Search for the cell housing the specified text and yield its (x, y) center coordinate. 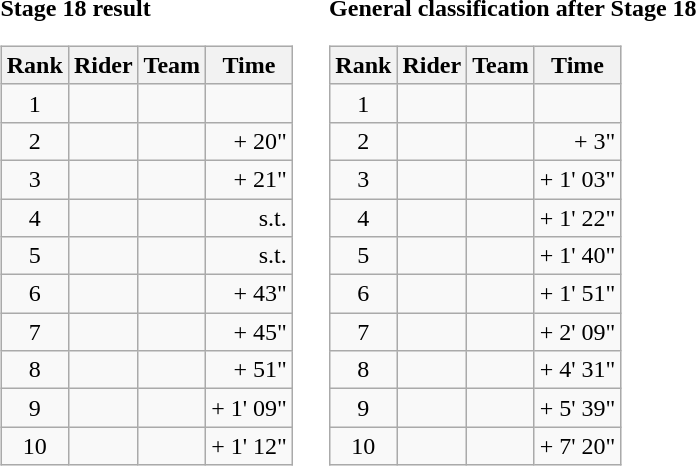
+ 43" (250, 294)
+ 1' 22" (578, 217)
+ 7' 20" (578, 446)
+ 4' 31" (578, 370)
+ 45" (250, 332)
+ 1' 40" (578, 256)
+ 3" (578, 141)
+ 21" (250, 179)
+ 1' 51" (578, 294)
+ 1' 09" (250, 408)
+ 51" (250, 370)
+ 5' 39" (578, 408)
+ 20" (250, 141)
+ 2' 09" (578, 332)
+ 1' 03" (578, 179)
+ 1' 12" (250, 446)
